For the text-containing cell, return its midpoint in (X, Y) coordinate format. 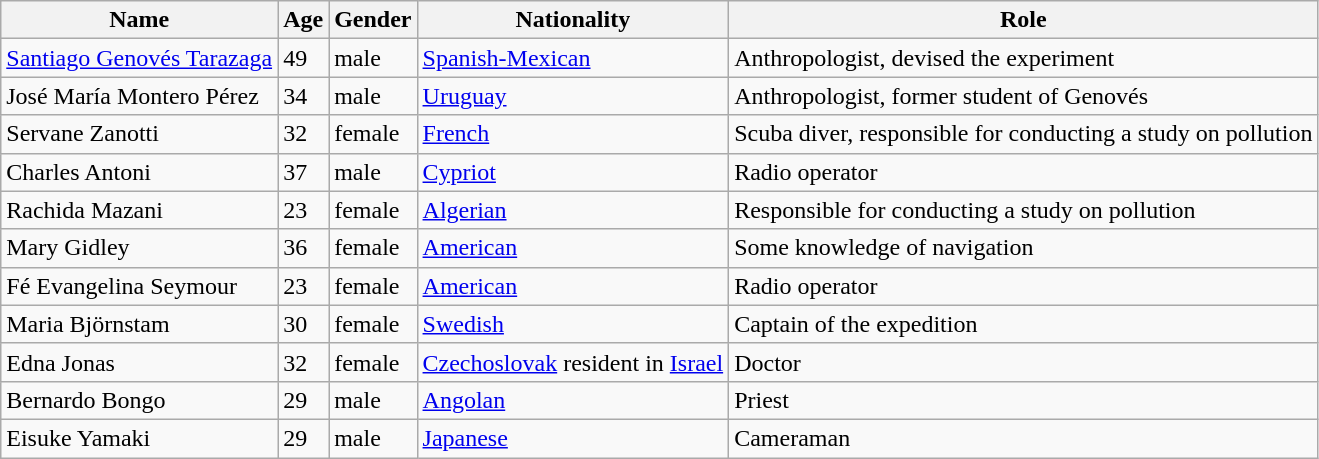
Eisuke Yamaki (140, 438)
Age (304, 20)
Some knowledge of navigation (1024, 248)
Angolan (573, 400)
French (573, 134)
Cypriot (573, 172)
36 (304, 248)
Anthropologist, former student of Genovés (1024, 96)
Czechoslovak resident in Israel (573, 362)
Bernardo Bongo (140, 400)
Doctor (1024, 362)
Captain of the expedition (1024, 324)
Maria Björnstam (140, 324)
Role (1024, 20)
Scuba diver, responsible for conducting a study on pollution (1024, 134)
Anthropologist, devised the experiment (1024, 58)
Rachida Mazani (140, 210)
Cameraman (1024, 438)
30 (304, 324)
Swedish (573, 324)
Responsible for conducting a study on pollution (1024, 210)
José María Montero Pérez (140, 96)
Gender (373, 20)
49 (304, 58)
Mary Gidley (140, 248)
34 (304, 96)
Servane Zanotti (140, 134)
Algerian (573, 210)
Name (140, 20)
Fé Evangelina Seymour (140, 286)
Nationality (573, 20)
Priest (1024, 400)
Edna Jonas (140, 362)
Japanese (573, 438)
37 (304, 172)
Santiago Genovés Tarazaga (140, 58)
Spanish-Mexican (573, 58)
Uruguay (573, 96)
Charles Antoni (140, 172)
